Return (x, y) of the center of cell containing provided text 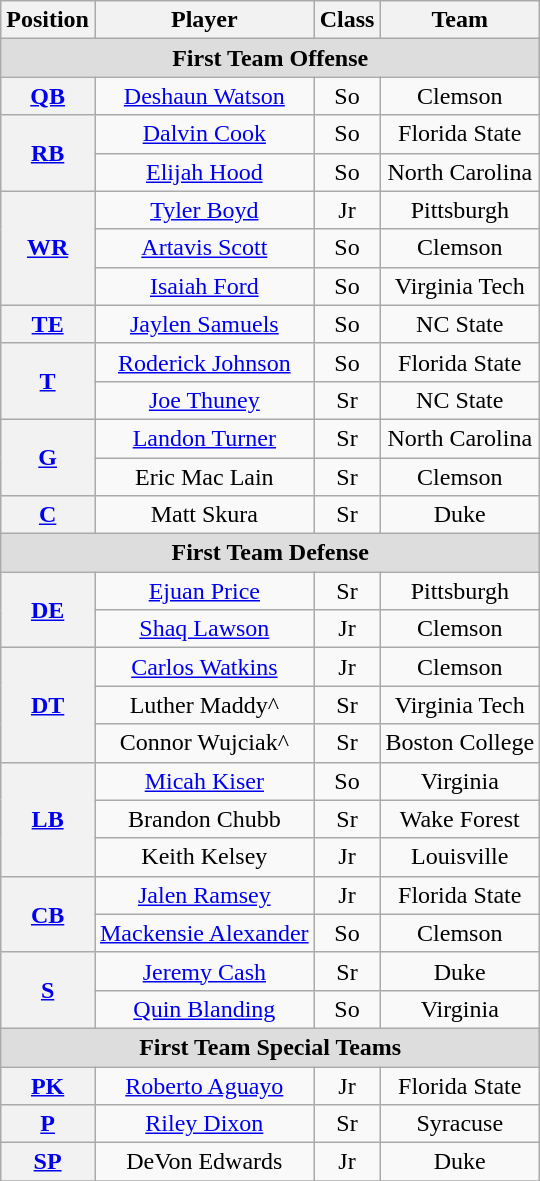
Boston College (460, 743)
Luther Maddy^ (204, 705)
Carlos Watkins (204, 667)
PK (48, 1085)
Micah Kiser (204, 781)
Syracuse (460, 1124)
DE (48, 610)
Elijah Hood (204, 172)
Player (204, 20)
Position (48, 20)
Matt Skura (204, 515)
RB (48, 153)
Mackensie Alexander (204, 933)
SP (48, 1162)
G (48, 457)
S (48, 990)
Wake Forest (460, 819)
Artavis Scott (204, 248)
Tyler Boyd (204, 210)
Class (347, 20)
Isaiah Ford (204, 286)
C (48, 515)
Eric Mac Lain (204, 477)
Joe Thuney (204, 400)
Jeremy Cash (204, 971)
First Team Offense (270, 58)
WR (48, 248)
Connor Wujciak^ (204, 743)
Jaylen Samuels (204, 324)
Keith Kelsey (204, 857)
DT (48, 705)
DeVon Edwards (204, 1162)
QB (48, 96)
TE (48, 324)
Louisville (460, 857)
Roderick Johnson (204, 362)
Brandon Chubb (204, 819)
Quin Blanding (204, 1009)
Ejuan Price (204, 591)
Roberto Aguayo (204, 1085)
First Team Defense (270, 553)
CB (48, 914)
Landon Turner (204, 438)
Dalvin Cook (204, 134)
Deshaun Watson (204, 96)
T (48, 381)
Riley Dixon (204, 1124)
LB (48, 819)
Team (460, 20)
Shaq Lawson (204, 629)
First Team Special Teams (270, 1047)
P (48, 1124)
Jalen Ramsey (204, 895)
